For the text-containing cell, return its midpoint in (X, Y) coordinate format. 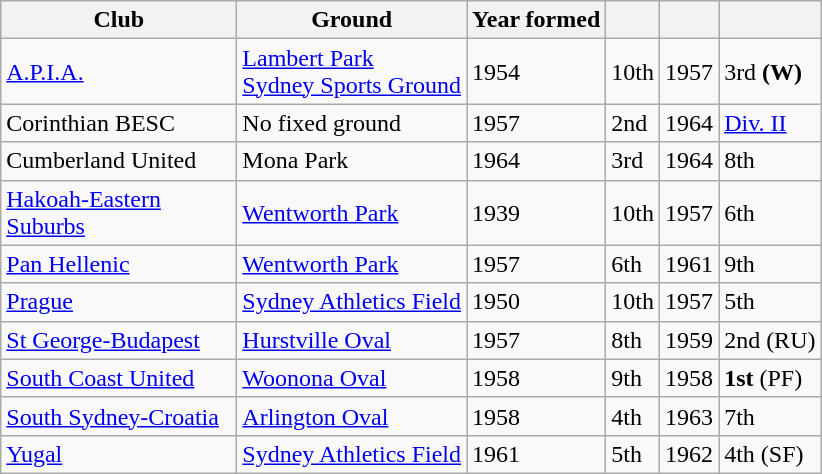
1950 (536, 302)
Lambert Park Sydney Sports Ground (352, 72)
South Coast United (119, 378)
Arlington Oval (352, 416)
Div. II (770, 123)
1st (PF) (770, 378)
Club (119, 20)
1959 (690, 340)
South Sydney-Croatia (119, 416)
2nd (633, 123)
Ground (352, 20)
1963 (690, 416)
Mona Park (352, 161)
7th (770, 416)
4th (SF) (770, 454)
Year formed (536, 20)
Pan Hellenic (119, 264)
Hakoah-Eastern Suburbs (119, 212)
Hurstville Oval (352, 340)
3rd (633, 161)
A.P.I.A. (119, 72)
1939 (536, 212)
Cumberland United (119, 161)
Woonona Oval (352, 378)
3rd (W) (770, 72)
4th (633, 416)
1962 (690, 454)
St George-Budapest (119, 340)
Prague (119, 302)
1954 (536, 72)
Yugal (119, 454)
2nd (RU) (770, 340)
No fixed ground (352, 123)
Corinthian BESC (119, 123)
